From the cell containing the given text, extract its center point as [x, y] coordinate. 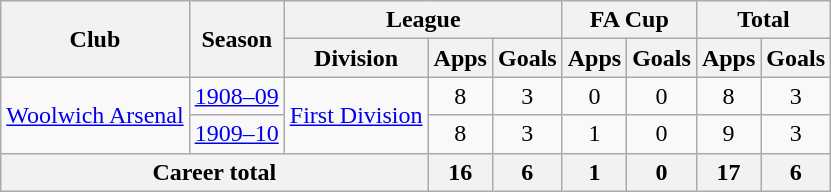
Season [236, 39]
Club [95, 39]
Career total [214, 172]
League [423, 20]
16 [460, 172]
Division [356, 58]
FA Cup [629, 20]
9 [728, 134]
Woolwich Arsenal [95, 115]
Total [763, 20]
1909–10 [236, 134]
1908–09 [236, 96]
17 [728, 172]
First Division [356, 115]
